Extract the [X, Y] coordinate from the center of the cell holding the provided text.  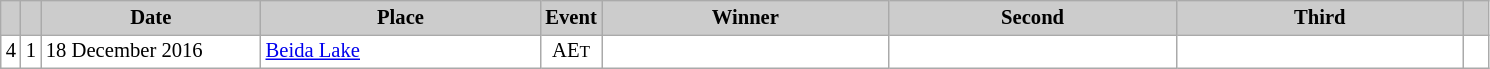
18 December 2016 [151, 51]
Event [570, 17]
Date [151, 17]
Place [401, 17]
4 [11, 51]
Third [1320, 17]
AET [570, 51]
Winner [746, 17]
1 [31, 51]
Second [1032, 17]
Beida Lake [401, 51]
